Detect which cell encompasses the target text, then output its [X, Y] center coordinate. 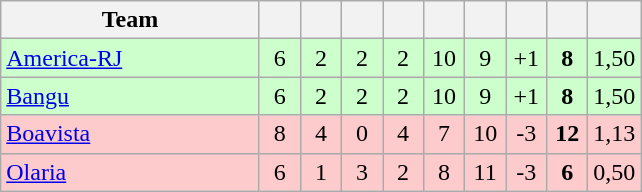
Olaria [130, 172]
0,50 [614, 172]
Bangu [130, 96]
7 [444, 134]
1,13 [614, 134]
11 [486, 172]
0 [362, 134]
Boavista [130, 134]
12 [568, 134]
1 [320, 172]
3 [362, 172]
Team [130, 20]
America-RJ [130, 58]
